Search for the cell housing the specified text and yield its (x, y) center coordinate. 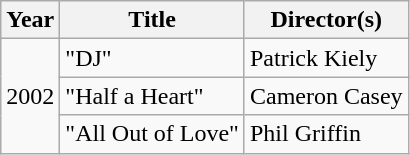
Director(s) (326, 20)
"Half a Heart" (152, 96)
Phil Griffin (326, 134)
Patrick Kiely (326, 58)
Cameron Casey (326, 96)
"DJ" (152, 58)
Year (30, 20)
"All Out of Love" (152, 134)
2002 (30, 96)
Title (152, 20)
